Pinpoint the cell where the given text exists, returning its [X, Y] midpoint coordinate. 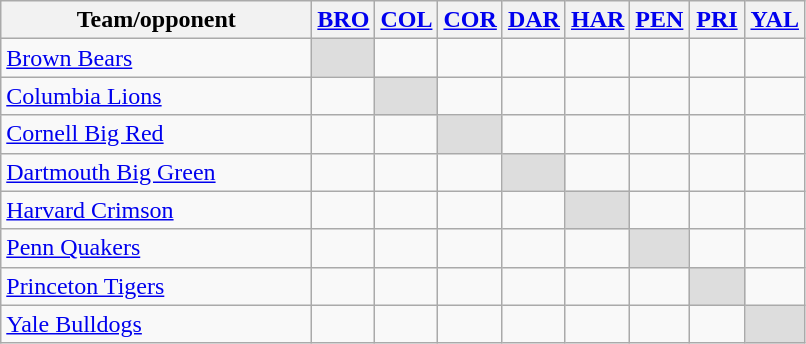
COL [406, 20]
BRO [344, 20]
Princeton Tigers [156, 286]
Team/opponent [156, 20]
Cornell Big Red [156, 134]
Yale Bulldogs [156, 324]
Dartmouth Big Green [156, 172]
YAL [775, 20]
PRI [717, 20]
HAR [597, 20]
PEN [660, 20]
COR [470, 20]
Penn Quakers [156, 248]
Brown Bears [156, 58]
DAR [534, 20]
Harvard Crimson [156, 210]
Columbia Lions [156, 96]
